Return (x, y) of the center of cell containing provided text 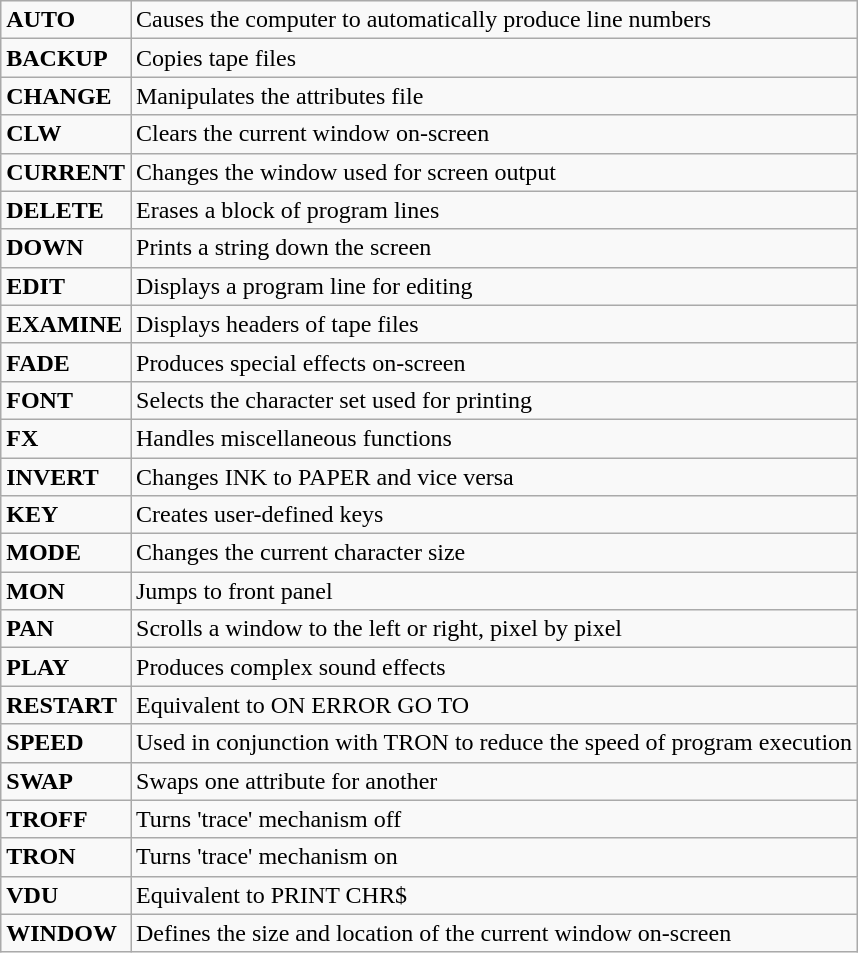
KEY (66, 515)
Changes the window used for screen output (494, 172)
CHANGE (66, 96)
EXAMINE (66, 324)
Defines the size and location of the current window on-screen (494, 933)
FX (66, 438)
SWAP (66, 781)
MON (66, 591)
Turns 'trace' mechanism on (494, 857)
Displays headers of tape files (494, 324)
Causes the computer to automatically produce line numbers (494, 20)
Creates user-defined keys (494, 515)
Swaps one attribute for another (494, 781)
DOWN (66, 248)
MODE (66, 553)
Handles miscellaneous functions (494, 438)
TRON (66, 857)
WINDOW (66, 933)
SPEED (66, 743)
Clears the current window on-screen (494, 134)
DELETE (66, 210)
Equivalent to ON ERROR GO TO (494, 705)
CURRENT (66, 172)
Prints a string down the screen (494, 248)
Produces special effects on-screen (494, 362)
TROFF (66, 819)
PLAY (66, 667)
PAN (66, 629)
FADE (66, 362)
CLW (66, 134)
Used in conjunction with TRON to reduce the speed of program execution (494, 743)
FONT (66, 400)
Erases a block of program lines (494, 210)
Produces complex sound effects (494, 667)
AUTO (66, 20)
RESTART (66, 705)
Selects the character set used for printing (494, 400)
INVERT (66, 477)
Jumps to front panel (494, 591)
Manipulates the attributes file (494, 96)
VDU (66, 895)
Changes the current character size (494, 553)
Turns 'trace' mechanism off (494, 819)
Copies tape files (494, 58)
EDIT (66, 286)
Equivalent to PRINT CHR$ (494, 895)
Displays a program line for editing (494, 286)
Changes INK to PAPER and vice versa (494, 477)
Scrolls a window to the left or right, pixel by pixel (494, 629)
BACKUP (66, 58)
